Search for the cell housing the specified text and yield its [x, y] center coordinate. 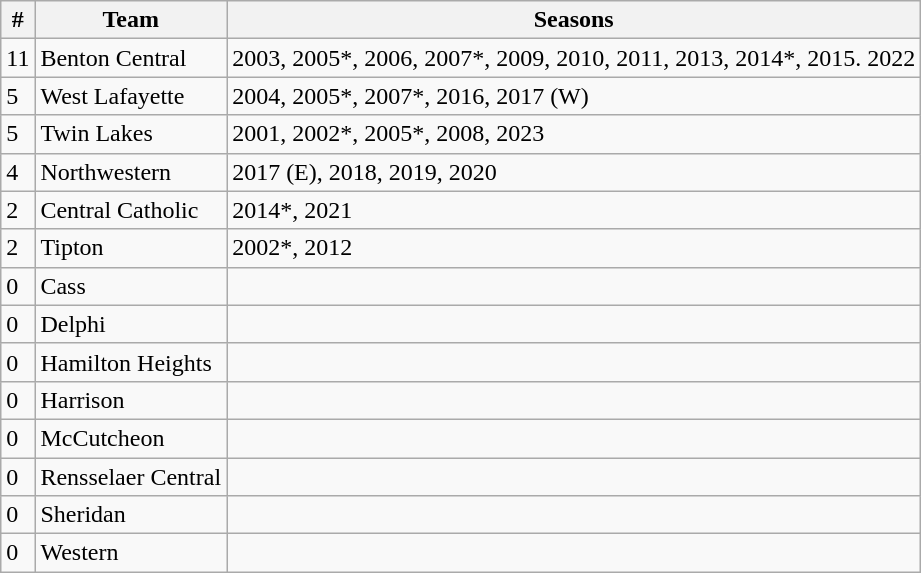
Benton Central [131, 58]
2003, 2005*, 2006, 2007*, 2009, 2010, 2011, 2013, 2014*, 2015. 2022 [574, 58]
Twin Lakes [131, 134]
Team [131, 20]
2014*, 2021 [574, 210]
Northwestern [131, 172]
Central Catholic [131, 210]
2017 (E), 2018, 2019, 2020 [574, 172]
2004, 2005*, 2007*, 2016, 2017 (W) [574, 96]
2001, 2002*, 2005*, 2008, 2023 [574, 134]
Cass [131, 286]
Tipton [131, 248]
Delphi [131, 324]
Hamilton Heights [131, 362]
McCutcheon [131, 438]
Sheridan [131, 515]
Harrison [131, 400]
Western [131, 553]
Rensselaer Central [131, 477]
Seasons [574, 20]
4 [18, 172]
2002*, 2012 [574, 248]
11 [18, 58]
# [18, 20]
West Lafayette [131, 96]
